Return (x, y) of the center of cell containing provided text 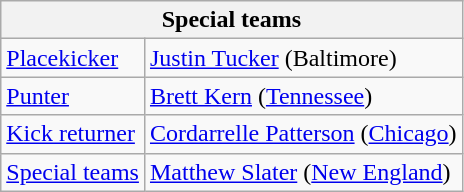
Matthew Slater (New England) (303, 172)
Cordarrelle Patterson (Chicago) (303, 134)
Brett Kern (Tennessee) (303, 96)
Kick returner (73, 134)
Justin Tucker (Baltimore) (303, 58)
Placekicker (73, 58)
Punter (73, 96)
